Extract the (x, y) coordinate from the center of the cell holding the provided text.  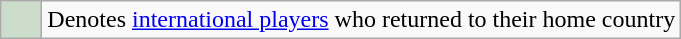
Denotes international players who returned to their home country (362, 20)
